Detect which cell encompasses the target text, then output its (x, y) center coordinate. 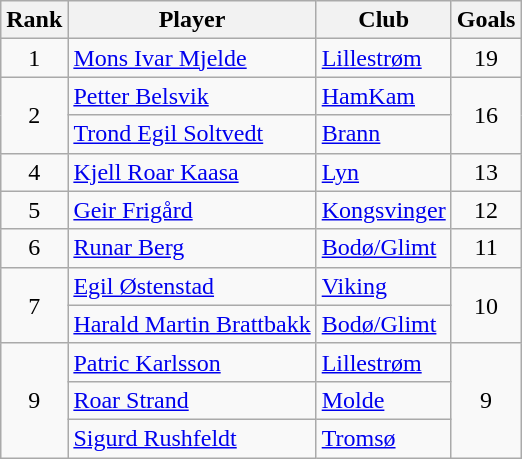
16 (486, 115)
Rank (34, 20)
Kongsvinger (384, 210)
Petter Belsvik (192, 96)
Patric Karlsson (192, 362)
12 (486, 210)
13 (486, 172)
Kjell Roar Kaasa (192, 172)
Molde (384, 400)
Runar Berg (192, 248)
Club (384, 20)
7 (34, 305)
Lyn (384, 172)
5 (34, 210)
Trond Egil Soltvedt (192, 134)
Tromsø (384, 438)
Brann (384, 134)
6 (34, 248)
Geir Frigård (192, 210)
Sigurd Rushfeldt (192, 438)
2 (34, 115)
Mons Ivar Mjelde (192, 58)
11 (486, 248)
Player (192, 20)
HamKam (384, 96)
Harald Martin Brattbakk (192, 324)
1 (34, 58)
Goals (486, 20)
Roar Strand (192, 400)
4 (34, 172)
19 (486, 58)
Egil Østenstad (192, 286)
10 (486, 305)
Viking (384, 286)
